Scan for the cell matching the given text and deliver its [X, Y] coordinate at center. 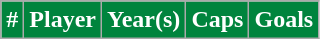
Year(s) [144, 20]
Player [63, 20]
Caps [218, 20]
Goals [284, 20]
# [12, 20]
